Pinpoint the cell where the given text exists, returning its [X, Y] midpoint coordinate. 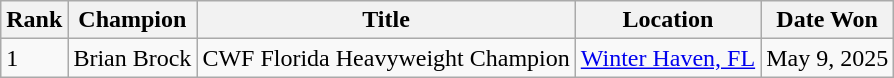
Title [386, 20]
Date Won [828, 20]
1 [34, 58]
Brian Brock [132, 58]
May 9, 2025 [828, 58]
Rank [34, 20]
Champion [132, 20]
CWF Florida Heavyweight Champion [386, 58]
Winter Haven, FL [668, 58]
Location [668, 20]
